Locate the cell with the specified text and output its [x, y] center coordinate. 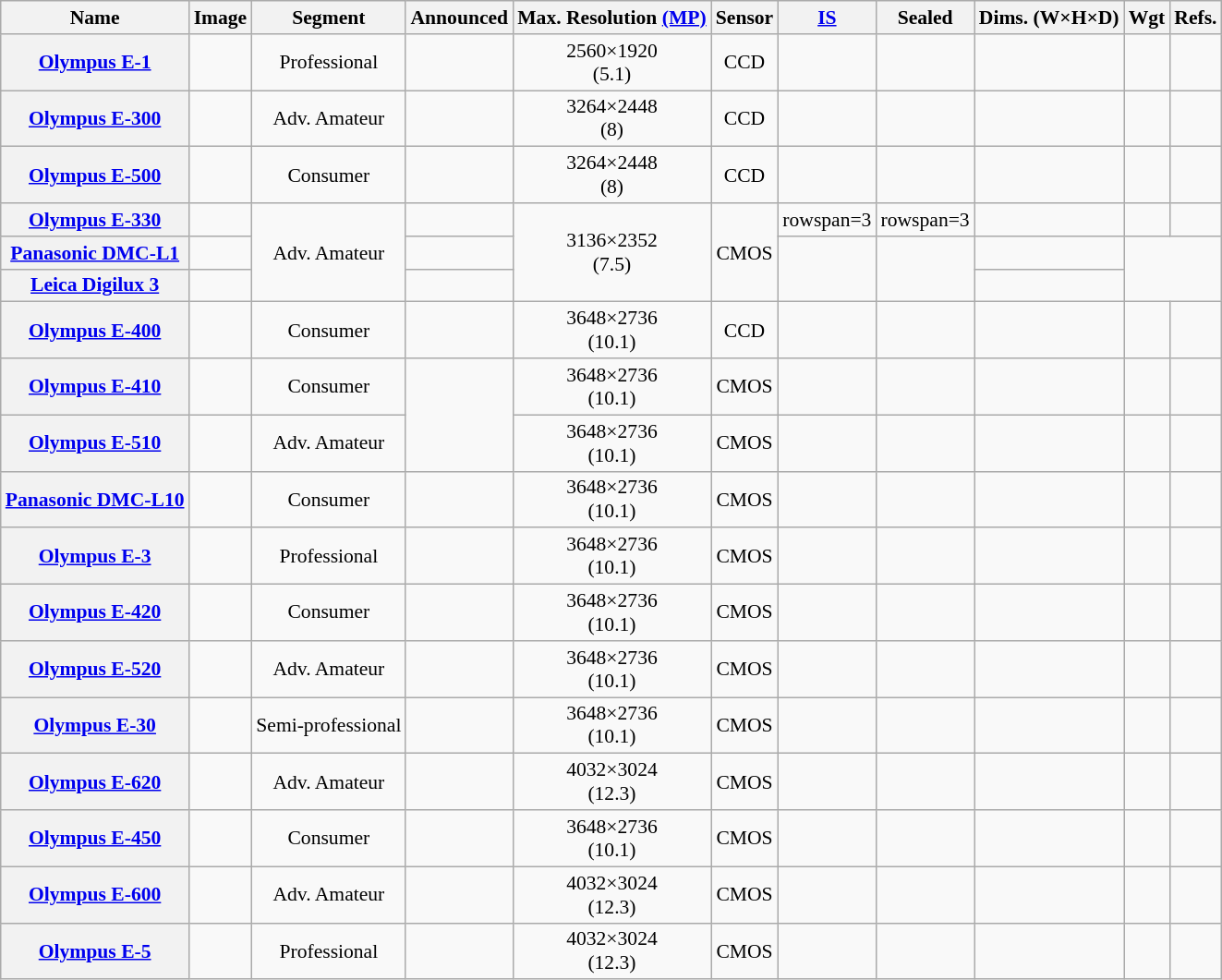
Leica Digilux 3 [95, 285]
Olympus E-330 [95, 220]
Olympus E-620 [95, 781]
Olympus E-1 [95, 63]
Olympus E-3 [95, 556]
Olympus E-30 [95, 726]
Sealed [925, 18]
IS [827, 18]
Olympus E-5 [95, 951]
Olympus E-300 [95, 118]
Olympus E-450 [95, 839]
Olympus E-410 [95, 386]
Dims. (W×H×D) [1049, 18]
Segment [329, 18]
Olympus E-400 [95, 331]
Max. Resolution (MP) [611, 18]
Panasonic DMC-L1 [95, 253]
Olympus E-520 [95, 669]
Sensor [744, 18]
Wgt [1147, 18]
Olympus E-510 [95, 443]
Refs. [1195, 18]
Olympus E-600 [95, 894]
Semi-professional [329, 726]
Announced [459, 18]
Image [221, 18]
3136×2352(7.5) [611, 253]
Name [95, 18]
2560×1920(5.1) [611, 63]
Olympus E-420 [95, 613]
Olympus E-500 [95, 175]
Panasonic DMC-L10 [95, 499]
